Capture the cell that displays the provided text and extract its (X, Y) central coordinate. 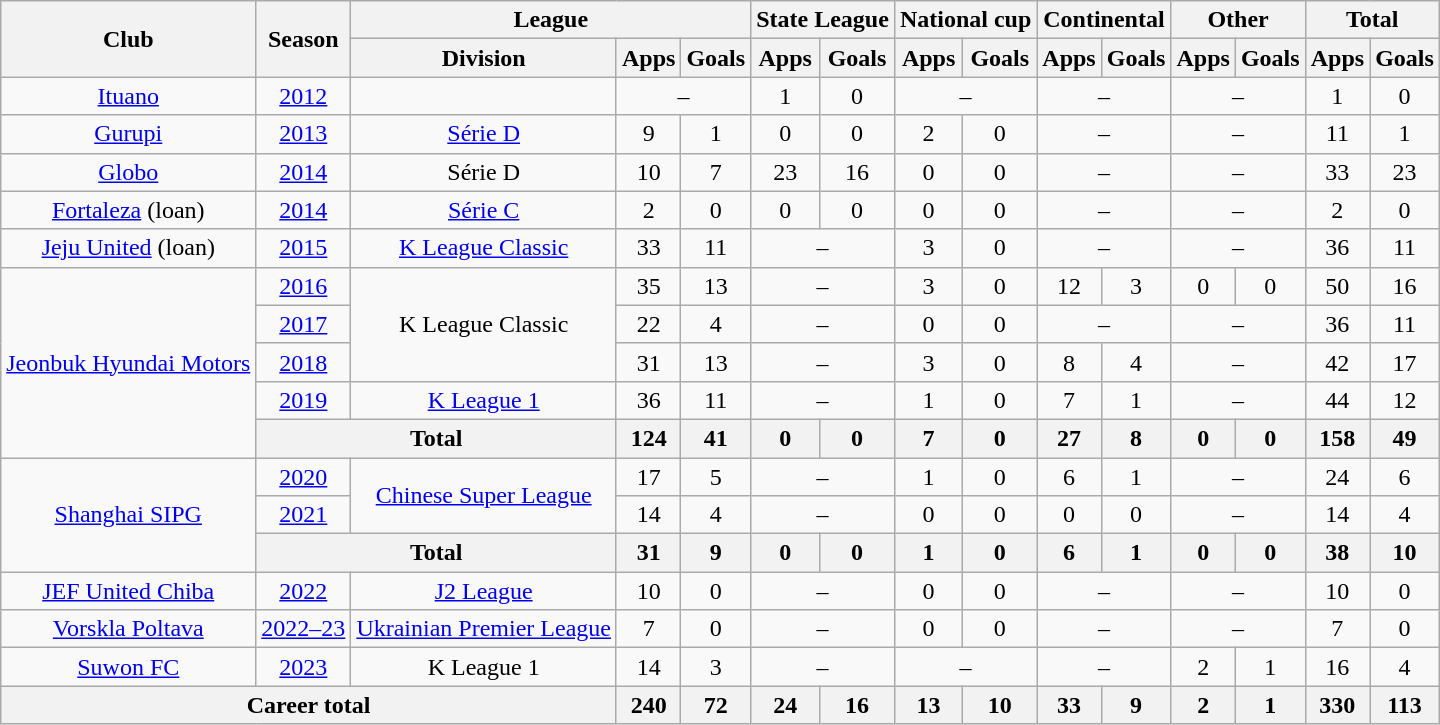
2015 (304, 248)
Season (304, 39)
Suwon FC (128, 667)
JEF United Chiba (128, 591)
2022 (304, 591)
Division (484, 58)
27 (1069, 438)
Globo (128, 172)
Continental (1104, 20)
35 (648, 286)
124 (648, 438)
Career total (309, 705)
League (551, 20)
Jeonbuk Hyundai Motors (128, 362)
2012 (304, 96)
Ituano (128, 96)
Club (128, 39)
State League (823, 20)
2023 (304, 667)
44 (1337, 400)
Shanghai SIPG (128, 515)
38 (1337, 553)
Other (1238, 20)
Vorskla Poltava (128, 629)
Gurupi (128, 134)
Chinese Super League (484, 496)
2018 (304, 362)
50 (1337, 286)
49 (1405, 438)
41 (716, 438)
2017 (304, 324)
National cup (965, 20)
Série C (484, 210)
2013 (304, 134)
2019 (304, 400)
158 (1337, 438)
22 (648, 324)
113 (1405, 705)
Fortaleza (loan) (128, 210)
5 (716, 477)
240 (648, 705)
72 (716, 705)
2021 (304, 515)
330 (1337, 705)
2016 (304, 286)
2022–23 (304, 629)
J2 League (484, 591)
Ukrainian Premier League (484, 629)
42 (1337, 362)
Jeju United (loan) (128, 248)
2020 (304, 477)
